Scan for the cell matching the given text and deliver its (X, Y) coordinate at center. 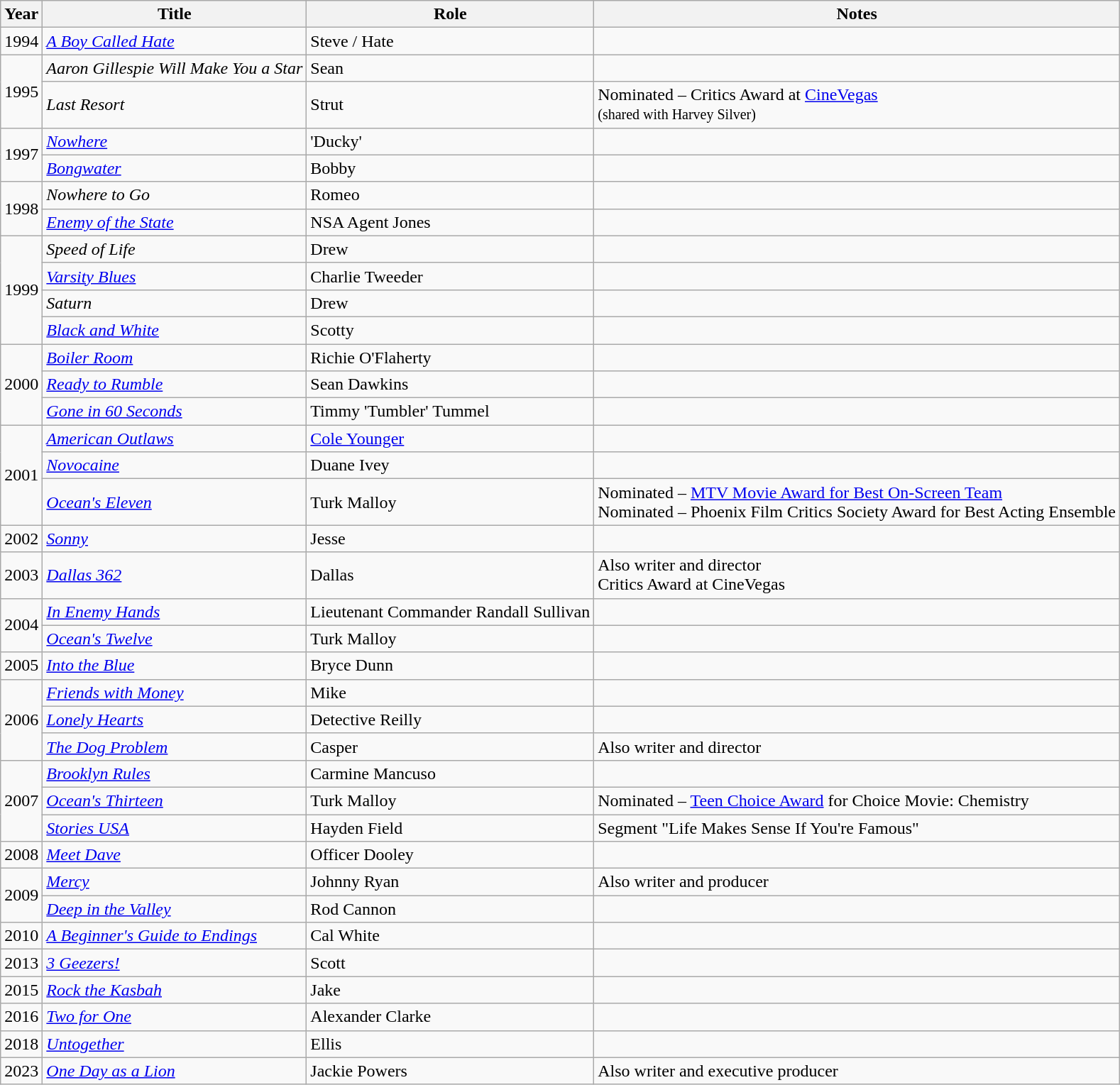
Bobby (450, 168)
Nominated – Critics Award at CineVegas(shared with Harvey Silver) (857, 105)
American Outlaws (175, 439)
Title (175, 14)
Casper (450, 747)
Carmine Mancuso (450, 773)
Also writer and director (857, 747)
Alexander Clarke (450, 1017)
2003 (21, 575)
2001 (21, 475)
Gone in 60 Seconds (175, 412)
2016 (21, 1017)
Brooklyn Rules (175, 773)
3 Geezers! (175, 963)
Nominated – MTV Movie Award for Best On-Screen TeamNominated – Phoenix Film Critics Society Award for Best Acting Ensemble (857, 502)
Two for One (175, 1017)
Lieutenant Commander Randall Sullivan (450, 612)
2004 (21, 625)
Sean Dawkins (450, 385)
Nominated – Teen Choice Award for Choice Movie: Chemistry (857, 800)
Deep in the Valley (175, 909)
Boiler Room (175, 357)
One Day as a Lion (175, 1071)
1997 (21, 155)
Charlie Tweeder (450, 276)
Rock the Kasbah (175, 990)
Also writer and directorCritics Award at CineVegas (857, 575)
Year (21, 14)
1999 (21, 290)
Ocean's Thirteen (175, 800)
Black and White (175, 330)
Bryce Dunn (450, 666)
Stories USA (175, 828)
Also writer and executive producer (857, 1071)
2002 (21, 539)
Jake (450, 990)
Friends with Money (175, 693)
A Boy Called Hate (175, 41)
Saturn (175, 303)
2013 (21, 963)
2000 (21, 384)
2009 (21, 896)
Duane Ivey (450, 466)
Ready to Rumble (175, 385)
Lonely Hearts (175, 720)
2007 (21, 800)
2015 (21, 990)
Into the Blue (175, 666)
Johnny Ryan (450, 882)
2023 (21, 1071)
Notes (857, 14)
Scott (450, 963)
Strut (450, 105)
Romeo (450, 195)
Mercy (175, 882)
Timmy 'Tumbler' Tummel (450, 412)
In Enemy Hands (175, 612)
Last Resort (175, 105)
Also writer and producer (857, 882)
1994 (21, 41)
The Dog Problem (175, 747)
Hayden Field (450, 828)
Rod Cannon (450, 909)
Ocean's Eleven (175, 502)
Detective Reilly (450, 720)
Nowhere to Go (175, 195)
2008 (21, 855)
Sonny (175, 539)
2006 (21, 720)
A Beginner's Guide to Endings (175, 936)
2005 (21, 666)
Dallas 362 (175, 575)
Jackie Powers (450, 1071)
Bongwater (175, 168)
Richie O'Flaherty (450, 357)
1998 (21, 209)
2018 (21, 1044)
1995 (21, 91)
Mike (450, 693)
Novocaine (175, 466)
Officer Dooley (450, 855)
2010 (21, 936)
Dallas (450, 575)
'Ducky' (450, 141)
Segment "Life Makes Sense If You're Famous" (857, 828)
Nowhere (175, 141)
Role (450, 14)
Ocean's Twelve (175, 639)
Varsity Blues (175, 276)
Ellis (450, 1044)
Steve / Hate (450, 41)
Meet Dave (175, 855)
Sean (450, 68)
Speed of Life (175, 249)
Scotty (450, 330)
Jesse (450, 539)
Enemy of the State (175, 222)
Untogether (175, 1044)
Aaron Gillespie Will Make You a Star (175, 68)
Cole Younger (450, 439)
Cal White (450, 936)
NSA Agent Jones (450, 222)
